Find where the given text appears and provide that cell's center as (x, y) coordinate. 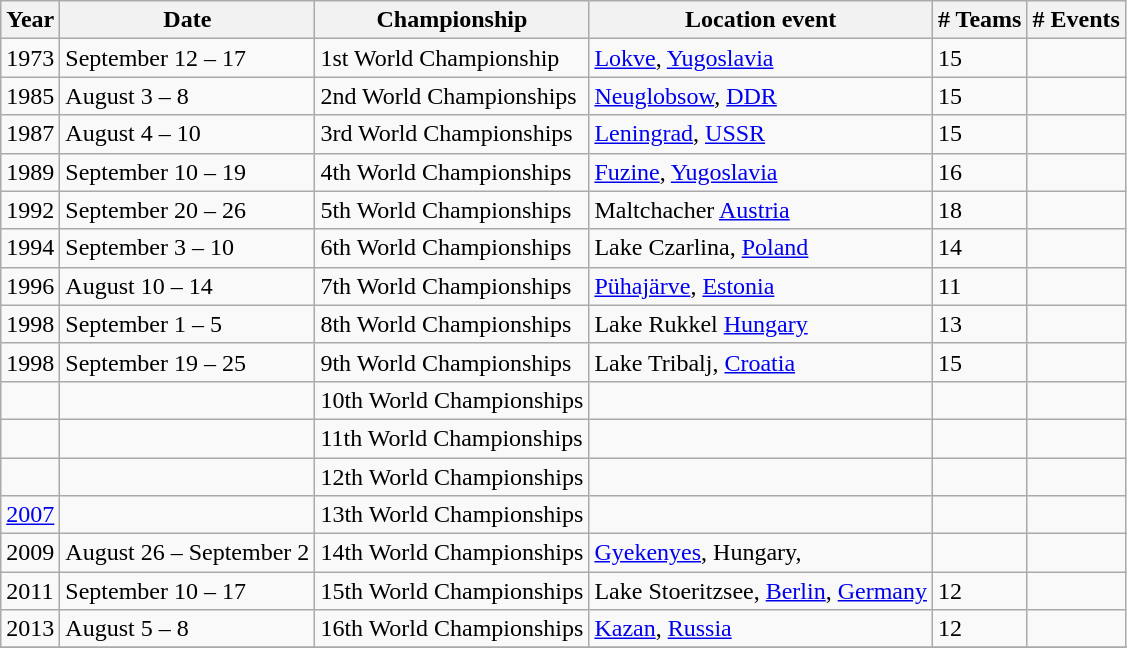
11th World Championships (452, 438)
Gyekenyes, Hungary, (761, 553)
2009 (30, 553)
15th World Championships (452, 591)
2007 (30, 515)
8th World Championships (452, 324)
18 (980, 210)
September 3 – 10 (188, 248)
Neuglobsow, DDR (761, 96)
10th World Championships (452, 400)
September 1 – 5 (188, 324)
5th World Championships (452, 210)
1987 (30, 134)
September 10 – 17 (188, 591)
3rd World Championships (452, 134)
Lake Rukkel Hungary (761, 324)
Lokve, Yugoslavia (761, 58)
1st World Championship (452, 58)
1973 (30, 58)
1996 (30, 286)
1994 (30, 248)
September 12 – 17 (188, 58)
Date (188, 20)
16th World Championships (452, 629)
August 26 – September 2 (188, 553)
1992 (30, 210)
Kazan, Russia (761, 629)
1985 (30, 96)
September 10 – 19 (188, 172)
# Teams (980, 20)
11 (980, 286)
16 (980, 172)
August 3 – 8 (188, 96)
2013 (30, 629)
9th World Championships (452, 362)
Lake Stoeritzsee, Berlin, Germany (761, 591)
Championship (452, 20)
Lake Tribalj, Croatia (761, 362)
14th World Championships (452, 553)
Lake Czarlina, Poland (761, 248)
6th World Championships (452, 248)
Pühajärve, Estonia (761, 286)
1989 (30, 172)
2nd World Championships (452, 96)
Location event (761, 20)
Year (30, 20)
Maltchacher Austria (761, 210)
September 19 – 25 (188, 362)
Leningrad, USSR (761, 134)
13th World Championships (452, 515)
September 20 – 26 (188, 210)
12th World Championships (452, 477)
4th World Championships (452, 172)
14 (980, 248)
# Events (1076, 20)
7th World Championships (452, 286)
2011 (30, 591)
August 4 – 10 (188, 134)
Fuzine, Yugoslavia (761, 172)
13 (980, 324)
August 5 – 8 (188, 629)
August 10 – 14 (188, 286)
